Find where the given text appears and provide that cell's center as (x, y) coordinate. 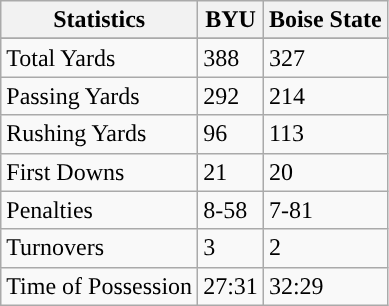
8-58 (231, 210)
96 (231, 134)
113 (325, 134)
327 (325, 58)
Penalties (100, 210)
21 (231, 172)
BYU (231, 20)
20 (325, 172)
388 (231, 58)
32:29 (325, 286)
Turnovers (100, 248)
Rushing Yards (100, 134)
Time of Possession (100, 286)
7-81 (325, 210)
2 (325, 248)
292 (231, 96)
First Downs (100, 172)
3 (231, 248)
214 (325, 96)
27:31 (231, 286)
Passing Yards (100, 96)
Statistics (100, 20)
Total Yards (100, 58)
Boise State (325, 20)
